Detect which cell encompasses the target text, then output its (X, Y) center coordinate. 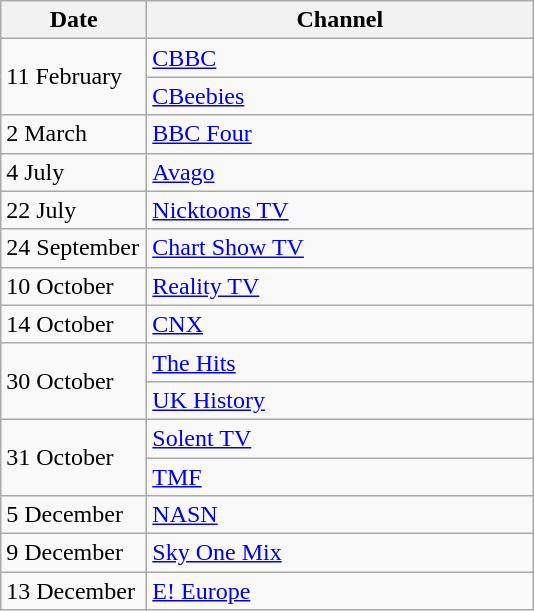
CNX (340, 324)
13 December (74, 591)
E! Europe (340, 591)
30 October (74, 381)
10 October (74, 286)
Channel (340, 20)
Avago (340, 172)
BBC Four (340, 134)
UK History (340, 400)
CBeebies (340, 96)
22 July (74, 210)
Nicktoons TV (340, 210)
31 October (74, 457)
24 September (74, 248)
CBBC (340, 58)
11 February (74, 77)
9 December (74, 553)
Reality TV (340, 286)
4 July (74, 172)
Solent TV (340, 438)
14 October (74, 324)
TMF (340, 477)
NASN (340, 515)
Chart Show TV (340, 248)
The Hits (340, 362)
Date (74, 20)
2 March (74, 134)
5 December (74, 515)
Sky One Mix (340, 553)
